Find where the given text appears and provide that cell's center as (x, y) coordinate. 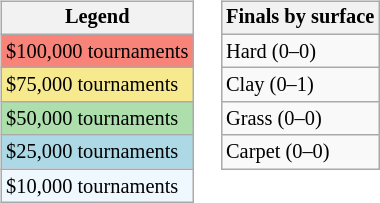
Legend (97, 18)
Grass (0–0) (300, 119)
Carpet (0–0) (300, 152)
$10,000 tournaments (97, 186)
Finals by surface (300, 18)
$75,000 tournaments (97, 85)
$100,000 tournaments (97, 51)
$25,000 tournaments (97, 152)
Clay (0–1) (300, 85)
$50,000 tournaments (97, 119)
Hard (0–0) (300, 51)
